Pinpoint the cell where the given text exists, returning its (X, Y) midpoint coordinate. 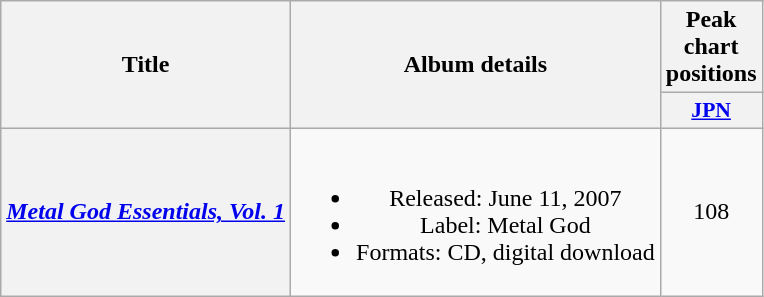
Released: June 11, 2007Label: Metal GodFormats: CD, digital download (476, 212)
Peak chart positions (711, 47)
Title (146, 65)
JPN (711, 111)
Album details (476, 65)
108 (711, 212)
Metal God Essentials, Vol. 1 (146, 212)
